Search for the cell housing the specified text and yield its (X, Y) center coordinate. 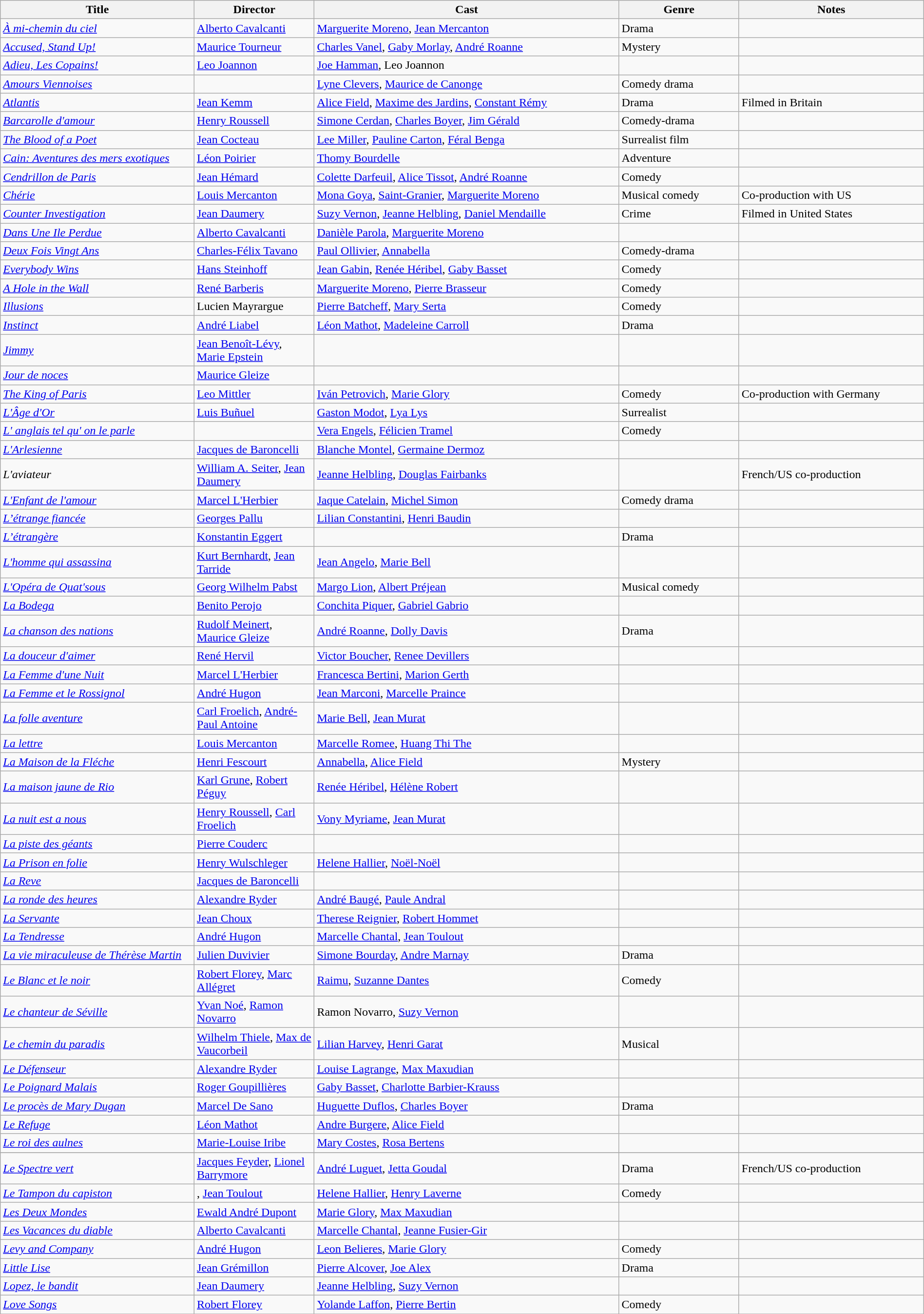
William A. Seiter, Jean Daumery (254, 475)
Raimu, Suzanne Dantes (467, 981)
Filmed in United States (831, 213)
Leo Joannon (254, 65)
Le Poignard Malais (97, 1087)
Jimmy (97, 350)
Les Deux Mondes (97, 1212)
La vie miraculeuse de Thérèse Martin (97, 955)
L'aviateur (97, 475)
André Roanne, Dolly Davis (467, 631)
Robert Florey (254, 1305)
Instinct (97, 325)
Maurice Gleize (254, 375)
André Baugé, Paule Andral (467, 899)
Marie Glory, Max Maxudian (467, 1212)
Roger Goupillières (254, 1087)
Simone Cerdan, Charles Boyer, Jim Gérald (467, 121)
Karl Grune, Robert Péguy (254, 787)
Jeanne Helbling, Douglas Fairbanks (467, 475)
L'Opéra de Quat'sous (97, 587)
Helene Hallier, Henry Laverne (467, 1193)
Léon Mathot, Madeleine Carroll (467, 325)
Marie-Louise Iribe (254, 1143)
Mona Goya, Saint-Granier, Marguerite Moreno (467, 195)
Konstantin Eggert (254, 537)
Marie Bell, Jean Murat (467, 718)
La douceur d'aimer (97, 656)
Jean Kemm (254, 102)
L'Âge d'Or (97, 412)
Lopez, le bandit (97, 1286)
Chérie (97, 195)
Léon Poirier (254, 158)
Henry Roussell (254, 121)
Margo Lion, Albert Préjean (467, 587)
Lee Miller, Pauline Carton, Féral Benga (467, 139)
Co-production with US (831, 195)
Vony Myriame, Jean Murat (467, 819)
The Blood of a Poet (97, 139)
Ramon Novarro, Suzy Vernon (467, 1012)
Marguerite Moreno, Jean Mercanton (467, 28)
L'Enfant de l'amour (97, 500)
Adieu, Les Copains! (97, 65)
Everybody Wins (97, 270)
Notes (831, 10)
Yolande Laffon, Pierre Bertin (467, 1305)
Le Spectre vert (97, 1168)
Musical (679, 1044)
Le roi des aulnes (97, 1143)
Crime (679, 213)
Marcelle Romee, Huang Thi The (467, 743)
Andre Burgere, Alice Field (467, 1124)
Le chanteur de Séville (97, 1012)
Le chemin du paradis (97, 1044)
Cast (467, 10)
Hans Steinhoff (254, 270)
Marcelle Chantal, Jean Toulout (467, 937)
Les Vacances du diable (97, 1230)
Accused, Stand Up! (97, 47)
Jean Hémard (254, 176)
Georges Pallu (254, 518)
Surrealist (679, 412)
Pierre Couderc (254, 844)
Luis Buñuel (254, 412)
Leo Mittler (254, 394)
Jean Grémillon (254, 1268)
Louise Lagrange, Max Maxudian (467, 1069)
Jeanne Helbling, Suzy Vernon (467, 1286)
Robert Florey, Marc Allégret (254, 981)
André Liabel (254, 325)
Iván Petrovich, Marie Glory (467, 394)
Henry Wulschleger (254, 862)
Lilian Harvey, Henri Garat (467, 1044)
Marcel De Sano (254, 1106)
L' anglais tel qu' on le parle (97, 431)
La ronde des heures (97, 899)
Cendrillon de Paris (97, 176)
Annabella, Alice Field (467, 762)
La Tendresse (97, 937)
Henry Roussell, Carl Froelich (254, 819)
Francesca Bertini, Marion Gerth (467, 675)
La maison jaune de Rio (97, 787)
Maurice Tourneur (254, 47)
Conchita Piquer, Gabriel Gabrio (467, 606)
Ewald André Dupont (254, 1212)
, Jean Toulout (254, 1193)
René Hervil (254, 656)
Suzy Vernon, Jeanne Helbling, Daniel Mendaille (467, 213)
Rudolf Meinert, Maurice Gleize (254, 631)
Love Songs (97, 1305)
Leon Belieres, Marie Glory (467, 1249)
Director (254, 10)
Jean Benoît-Lévy, Marie Epstein (254, 350)
Pierre Alcover, Joe Alex (467, 1268)
La nuit est a nous (97, 819)
Lyne Clevers, Maurice de Canonge (467, 84)
À mi-chemin du ciel (97, 28)
Deux Fois Vingt Ans (97, 251)
Gaby Basset, Charlotte Barbier-Krauss (467, 1087)
Marguerite Moreno, Pierre Brasseur (467, 288)
Kurt Bernhardt, Jean Tarride (254, 561)
André Luguet, Jetta Goudal (467, 1168)
Dans Une Ile Perdue (97, 232)
Pierre Batcheff, Mary Serta (467, 307)
Illusions (97, 307)
Le Défenseur (97, 1069)
Huguette Duflos, Charles Boyer (467, 1106)
Jaque Catelain, Michel Simon (467, 500)
Joe Hamman, Leo Joannon (467, 65)
Little Lise (97, 1268)
La Bodega (97, 606)
Marcelle Chantal, Jeanne Fusier-Gir (467, 1230)
La Femme et le Rossignol (97, 693)
Julien Duvivier (254, 955)
Adventure (679, 158)
Vera Engels, Félicien Tramel (467, 431)
Colette Darfeuil, Alice Tissot, André Roanne (467, 176)
Counter Investigation (97, 213)
Yvan Noé, Ramon Novarro (254, 1012)
Léon Mathot (254, 1124)
Le Tampon du capiston (97, 1193)
La chanson des nations (97, 631)
Paul Ollivier, Annabella (467, 251)
Victor Boucher, Renee Devillers (467, 656)
L’étrange fiancée (97, 518)
Lucien Mayrargue (254, 307)
The King of Paris (97, 394)
Charles-Félix Tavano (254, 251)
Henri Fescourt (254, 762)
Blanche Montel, Germaine Dermoz (467, 449)
Levy and Company (97, 1249)
La Reve (97, 881)
Mary Costes, Rosa Bertens (467, 1143)
Jean Gabin, Renée Héribel, Gaby Basset (467, 270)
Filmed in Britain (831, 102)
La Prison en folie (97, 862)
A Hole in the Wall (97, 288)
René Barberis (254, 288)
Danièle Parola, Marguerite Moreno (467, 232)
Cain: Aventures des mers exotiques (97, 158)
Le Blanc et le noir (97, 981)
Jean Choux (254, 918)
Co-production with Germany (831, 394)
La folle aventure (97, 718)
La Servante (97, 918)
Le Refuge (97, 1124)
L'Arlesienne (97, 449)
Surrealist film (679, 139)
Jean Cocteau (254, 139)
Georg Wilhelm Pabst (254, 587)
Amours Viennoises (97, 84)
Jour de noces (97, 375)
La lettre (97, 743)
Title (97, 10)
La Femme d'une Nuit (97, 675)
Renée Héribel, Hélène Robert (467, 787)
Atlantis (97, 102)
Wilhelm Thiele, Max de Vaucorbeil (254, 1044)
Jean Marconi, Marcelle Praince (467, 693)
L’étrangère (97, 537)
Jean Angelo, Marie Bell (467, 561)
Gaston Modot, Lya Lys (467, 412)
Thomy Bourdelle (467, 158)
L'homme qui assassina (97, 561)
Alice Field, Maxime des Jardins, Constant Rémy (467, 102)
Helene Hallier, Noël-Noël (467, 862)
Genre (679, 10)
Jacques Feyder, Lionel Barrymore (254, 1168)
Lilian Constantini, Henri Baudin (467, 518)
La piste des géants (97, 844)
Barcarolle d'amour (97, 121)
La Maison de la Fléche (97, 762)
Charles Vanel, Gaby Morlay, André Roanne (467, 47)
Le procès de Mary Dugan (97, 1106)
Therese Reignier, Robert Hommet (467, 918)
Carl Froelich, André-Paul Antoine (254, 718)
Benito Perojo (254, 606)
Simone Bourday, Andre Marnay (467, 955)
